Detect which cell encompasses the target text, then output its [X, Y] center coordinate. 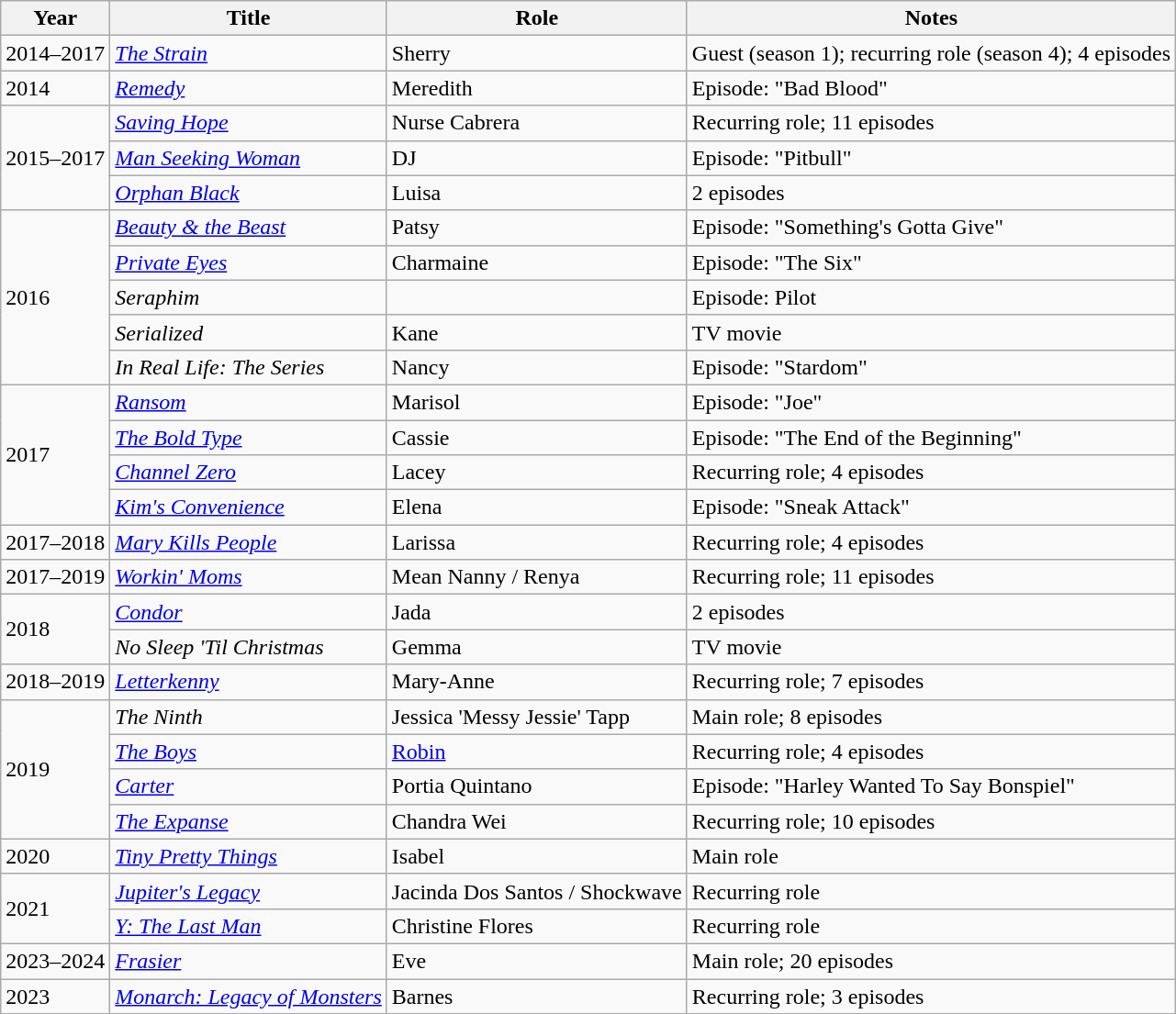
Robin [536, 752]
Role [536, 18]
The Expanse [248, 821]
2020 [55, 856]
Beauty & the Beast [248, 228]
Jessica 'Messy Jessie' Tapp [536, 717]
Channel Zero [248, 473]
Episode: "The End of the Beginning" [931, 438]
2018–2019 [55, 682]
Guest (season 1); recurring role (season 4); 4 episodes [931, 53]
Letterkenny [248, 682]
Carter [248, 786]
Title [248, 18]
Kim's Convenience [248, 507]
Gemma [536, 647]
Man Seeking Woman [248, 158]
Main role; 8 episodes [931, 717]
2023 [55, 996]
Workin' Moms [248, 577]
Luisa [536, 193]
The Bold Type [248, 438]
The Ninth [248, 717]
Notes [931, 18]
No Sleep 'Til Christmas [248, 647]
2015–2017 [55, 158]
Main role; 20 episodes [931, 961]
Orphan Black [248, 193]
Seraphim [248, 297]
Condor [248, 612]
Frasier [248, 961]
Marisol [536, 402]
2016 [55, 297]
Elena [536, 507]
Ransom [248, 402]
Sherry [536, 53]
Christine Flores [536, 926]
Y: The Last Man [248, 926]
2014 [55, 88]
Isabel [536, 856]
Recurring role; 7 episodes [931, 682]
Mary-Anne [536, 682]
Lacey [536, 473]
2019 [55, 769]
Eve [536, 961]
Portia Quintano [536, 786]
Episode: "Stardom" [931, 367]
Recurring role; 10 episodes [931, 821]
In Real Life: The Series [248, 367]
Nurse Cabrera [536, 123]
The Strain [248, 53]
Serialized [248, 332]
2014–2017 [55, 53]
Kane [536, 332]
2018 [55, 630]
Nancy [536, 367]
Episode: Pilot [931, 297]
Patsy [536, 228]
Charmaine [536, 262]
Recurring role; 3 episodes [931, 996]
DJ [536, 158]
Year [55, 18]
Mary Kills People [248, 542]
Barnes [536, 996]
Meredith [536, 88]
Episode: "Pitbull" [931, 158]
Jupiter's Legacy [248, 891]
Remedy [248, 88]
Larissa [536, 542]
Episode: "The Six" [931, 262]
2021 [55, 908]
2023–2024 [55, 961]
The Boys [248, 752]
Main role [931, 856]
Saving Hope [248, 123]
Jacinda Dos Santos / Shockwave [536, 891]
Tiny Pretty Things [248, 856]
Episode: "Sneak Attack" [931, 507]
Episode: "Bad Blood" [931, 88]
Jada [536, 612]
2017–2019 [55, 577]
Mean Nanny / Renya [536, 577]
Episode: "Harley Wanted To Say Bonspiel" [931, 786]
Episode: "Something's Gotta Give" [931, 228]
2017–2018 [55, 542]
2017 [55, 454]
Monarch: Legacy of Monsters [248, 996]
Cassie [536, 438]
Episode: "Joe" [931, 402]
Chandra Wei [536, 821]
Private Eyes [248, 262]
